For the text-containing cell, return its midpoint in (X, Y) coordinate format. 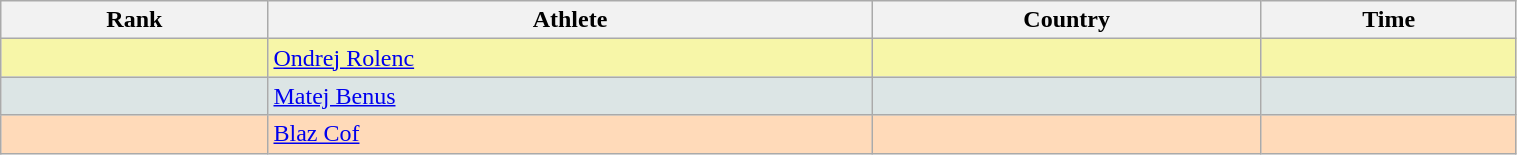
Blaz Cof (570, 134)
Ondrej Rolenc (570, 58)
Country (1066, 20)
Rank (134, 20)
Time (1388, 20)
Athlete (570, 20)
Matej Benus (570, 96)
